Find where the given text appears and provide that cell's center as (x, y) coordinate. 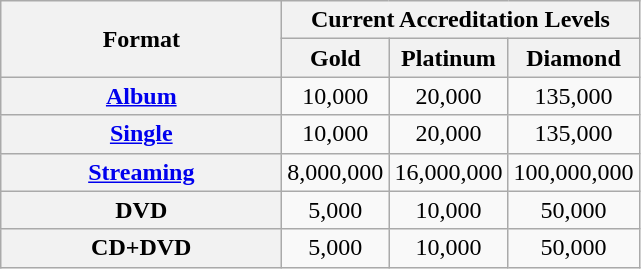
Platinum (448, 58)
Single (142, 134)
Current Accreditation Levels (460, 20)
100,000,000 (574, 172)
DVD (142, 210)
16,000,000 (448, 172)
Gold (336, 58)
Format (142, 39)
Streaming (142, 172)
Album (142, 96)
8,000,000 (336, 172)
CD+DVD (142, 248)
Diamond (574, 58)
